Determine the (x, y) coordinate at the center of the cell enclosing the given text.  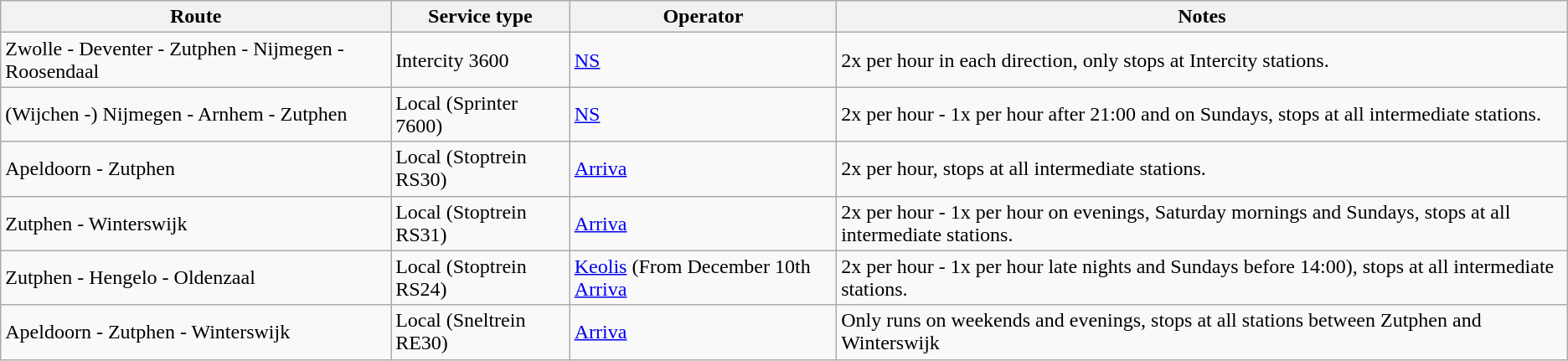
2x per hour in each direction, only stops at Intercity stations. (1203, 60)
Operator (703, 17)
Local (Sprinter 7600) (481, 114)
2x per hour, stops at all intermediate stations. (1203, 169)
Zutphen - Winterswijk (196, 223)
Apeldoorn - Zutphen - Winterswijk (196, 332)
Local (Stoptrein RS24) (481, 278)
Local (Sneltrein RE30) (481, 332)
2x per hour - 1x per hour on evenings, Saturday mornings and Sundays, stops at all intermediate stations. (1203, 223)
(Wijchen -) Nijmegen - Arnhem - Zutphen (196, 114)
Local (Stoptrein RS31) (481, 223)
Only runs on weekends and evenings, stops at all stations between Zutphen and Winterswijk (1203, 332)
Service type (481, 17)
Zwolle - Deventer - Zutphen - Nijmegen - Roosendaal (196, 60)
2x per hour - 1x per hour late nights and Sundays before 14:00), stops at all intermediate stations. (1203, 278)
Route (196, 17)
2x per hour - 1x per hour after 21:00 and on Sundays, stops at all intermediate stations. (1203, 114)
Zutphen - Hengelo - Oldenzaal (196, 278)
Local (Stoptrein RS30) (481, 169)
Intercity 3600 (481, 60)
Apeldoorn - Zutphen (196, 169)
Keolis (From December 10th Arriva (703, 278)
Notes (1203, 17)
